Capture the cell that displays the provided text and extract its [x, y] central coordinate. 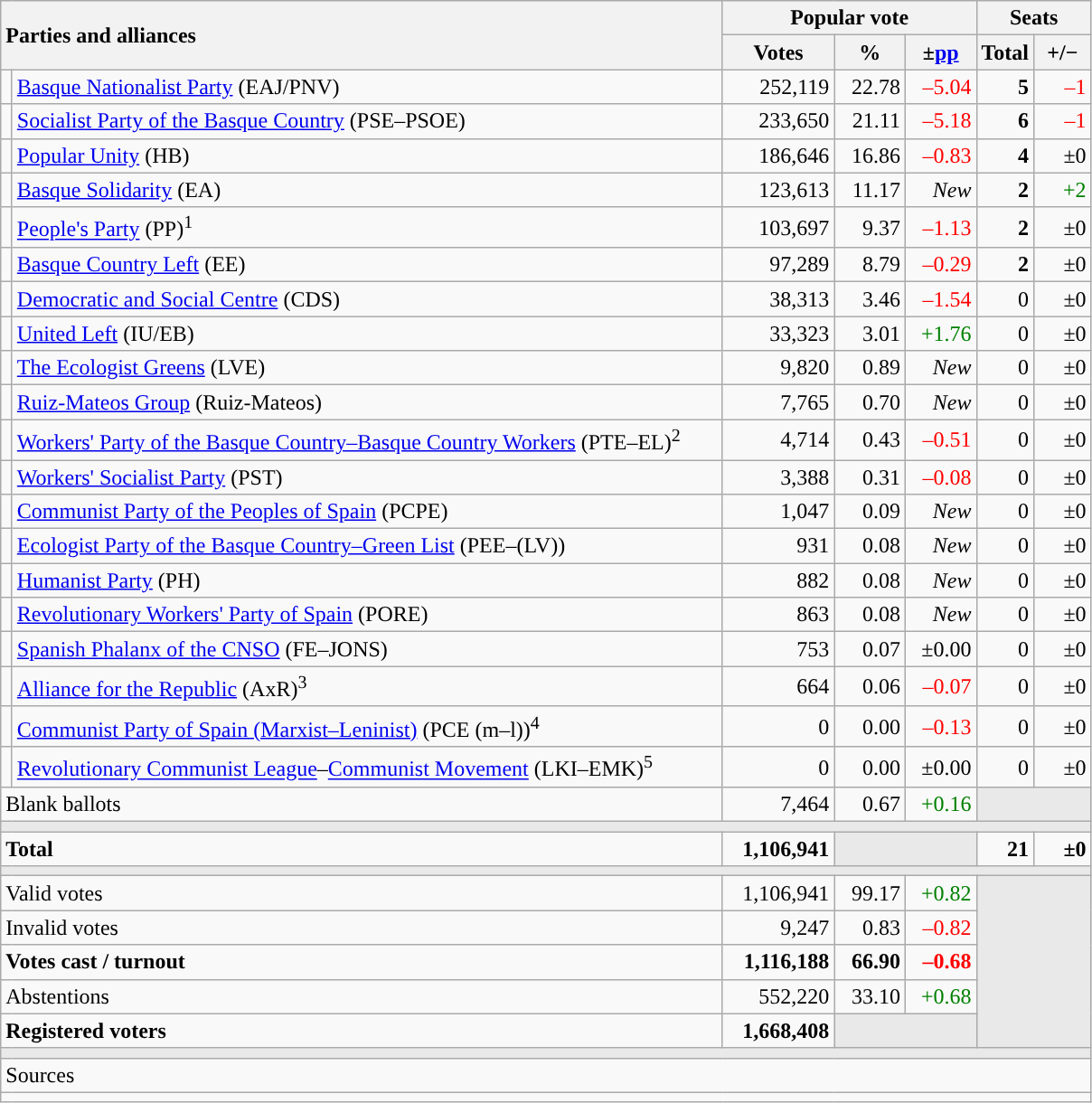
66.90 [870, 962]
–5.18 [940, 121]
0.06 [870, 687]
Blank ballots [362, 805]
3,388 [778, 477]
Workers' Socialist Party (PST) [367, 477]
0.43 [870, 439]
0.67 [870, 805]
21 [1005, 849]
21.11 [870, 121]
% [870, 52]
–0.08 [940, 477]
103,697 [778, 228]
97,289 [778, 265]
–0.07 [940, 687]
–0.82 [940, 928]
–0.83 [940, 156]
Ecologist Party of the Basque Country–Green List (PEE–(LV)) [367, 546]
233,650 [778, 121]
Votes cast / turnout [362, 962]
863 [778, 615]
33,323 [778, 334]
+1.76 [940, 334]
Seats [1034, 18]
7,765 [778, 402]
Sources [546, 1075]
6 [1005, 121]
+2 [1063, 190]
Registered voters [362, 1031]
Communist Party of the Peoples of Spain (PCPE) [367, 512]
1,668,408 [778, 1031]
+0.16 [940, 805]
Abstentions [362, 996]
–1.54 [940, 299]
11.17 [870, 190]
–0.51 [940, 439]
931 [778, 546]
0.89 [870, 368]
Popular Unity (HB) [367, 156]
3.46 [870, 299]
Invalid votes [362, 928]
9,247 [778, 928]
664 [778, 687]
Valid votes [362, 893]
Socialist Party of the Basque Country (PSE–PSOE) [367, 121]
1,116,188 [778, 962]
–1.13 [940, 228]
252,119 [778, 87]
0.31 [870, 477]
Communist Party of Spain (Marxist–Leninist) (PCE (m–l))4 [367, 727]
–0.29 [940, 265]
Basque Nationalist Party (EAJ/PNV) [367, 87]
Basque Solidarity (EA) [367, 190]
Revolutionary Communist League–Communist Movement (LKI–EMK)5 [367, 767]
186,646 [778, 156]
–5.04 [940, 87]
–0.13 [940, 727]
552,220 [778, 996]
882 [778, 580]
Humanist Party (PH) [367, 580]
Ruiz-Mateos Group (Ruiz-Mateos) [367, 402]
1,047 [778, 512]
Basque Country Left (EE) [367, 265]
Popular vote [850, 18]
5 [1005, 87]
22.78 [870, 87]
8.79 [870, 265]
Workers' Party of the Basque Country–Basque Country Workers (PTE–EL)2 [367, 439]
9.37 [870, 228]
–0.68 [940, 962]
33.10 [870, 996]
99.17 [870, 893]
7,464 [778, 805]
16.86 [870, 156]
People's Party (PP)1 [367, 228]
Parties and alliances [362, 35]
4 [1005, 156]
0.07 [870, 649]
0.83 [870, 928]
Revolutionary Workers' Party of Spain (PORE) [367, 615]
753 [778, 649]
4,714 [778, 439]
±pp [940, 52]
0.09 [870, 512]
0.70 [870, 402]
Votes [778, 52]
123,613 [778, 190]
+0.68 [940, 996]
+0.82 [940, 893]
9,820 [778, 368]
+/− [1063, 52]
The Ecologist Greens (LVE) [367, 368]
3.01 [870, 334]
Alliance for the Republic (AxR)3 [367, 687]
38,313 [778, 299]
Spanish Phalanx of the CNSO (FE–JONS) [367, 649]
United Left (IU/EB) [367, 334]
Democratic and Social Centre (CDS) [367, 299]
